Capture the cell that displays the provided text and extract its (X, Y) central coordinate. 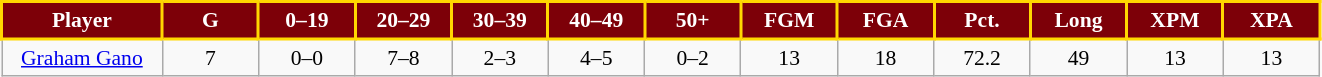
0–0 (307, 57)
30–39 (500, 20)
XPM (1175, 20)
2–3 (500, 57)
49 (1078, 57)
Player (82, 20)
Pct. (982, 20)
20–29 (403, 20)
50+ (692, 20)
0–2 (692, 57)
18 (885, 57)
FGA (885, 20)
4–5 (596, 57)
0–19 (307, 20)
Long (1078, 20)
Graham Gano (82, 57)
7–8 (403, 57)
FGM (789, 20)
7 (210, 57)
72.2 (982, 57)
G (210, 20)
XPA (1271, 20)
40–49 (596, 20)
